Find where the given text appears and provide that cell's center as [x, y] coordinate. 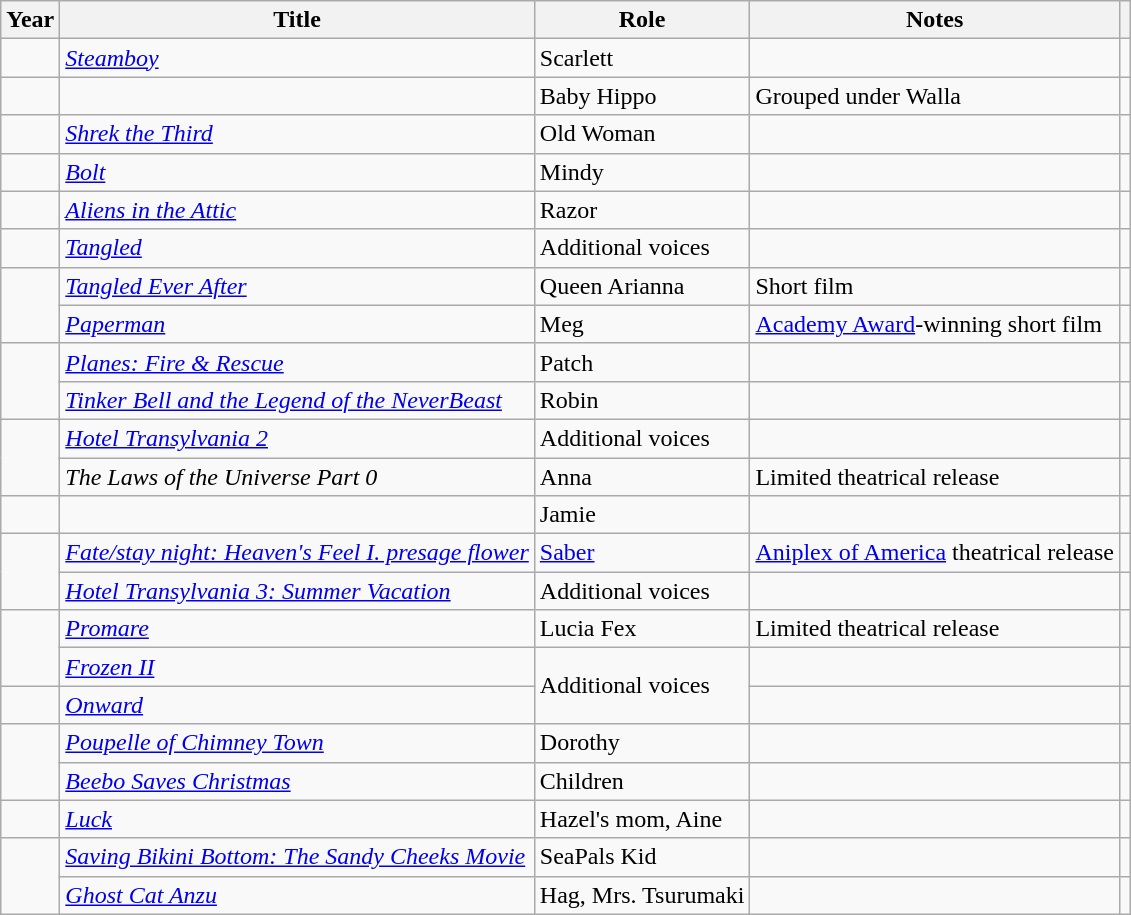
Anna [642, 477]
Meg [642, 324]
Aniplex of America theatrical release [935, 553]
Hotel Transylvania 2 [298, 438]
Tangled [298, 248]
Saber [642, 553]
Mindy [642, 172]
Grouped under Walla [935, 96]
Beebo Saves Christmas [298, 781]
Tangled Ever After [298, 286]
Ghost Cat Anzu [298, 895]
Promare [298, 629]
Patch [642, 362]
Queen Arianna [642, 286]
Onward [298, 705]
Luck [298, 819]
Aliens in the Attic [298, 210]
Razor [642, 210]
Poupelle of Chimney Town [298, 743]
Hazel's mom, Aine [642, 819]
SeaPals Kid [642, 857]
Baby Hippo [642, 96]
Title [298, 20]
Tinker Bell and the Legend of the NeverBeast [298, 400]
Hag, Mrs. Tsurumaki [642, 895]
Paperman [298, 324]
Frozen II [298, 667]
Dorothy [642, 743]
Saving Bikini Bottom: The Sandy Cheeks Movie [298, 857]
Notes [935, 20]
Steamboy [298, 58]
Role [642, 20]
Shrek the Third [298, 134]
Planes: Fire & Rescue [298, 362]
Academy Award-winning short film [935, 324]
Jamie [642, 515]
Fate/stay night: Heaven's Feel I. presage flower [298, 553]
Scarlett [642, 58]
Lucia Fex [642, 629]
The Laws of the Universe Part 0 [298, 477]
Hotel Transylvania 3: Summer Vacation [298, 591]
Bolt [298, 172]
Year [30, 20]
Old Woman [642, 134]
Robin [642, 400]
Children [642, 781]
Short film [935, 286]
